Capture the cell that displays the provided text and extract its [x, y] central coordinate. 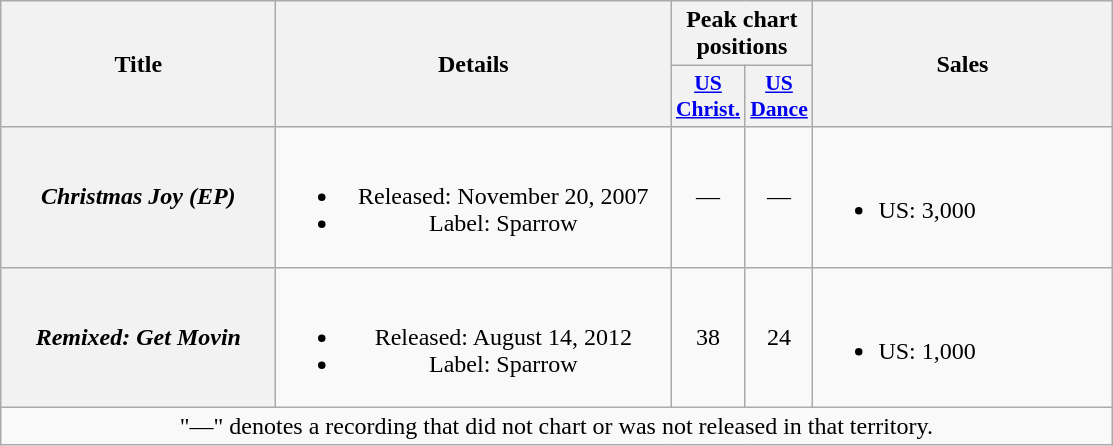
US Dance [779, 96]
Sales [962, 64]
US: 1,000 [962, 337]
"—" denotes a recording that did not chart or was not released in that territory. [556, 426]
Remixed: Get Movin [138, 337]
Released: November 20, 2007Label: Sparrow [474, 197]
Title [138, 64]
Released: August 14, 2012Label: Sparrow [474, 337]
USChrist. [708, 96]
US: 3,000 [962, 197]
24 [779, 337]
Peak chart positions [742, 34]
Details [474, 64]
Christmas Joy (EP) [138, 197]
38 [708, 337]
